Identify which cell holds the provided text, then report its [x, y] central coordinate. 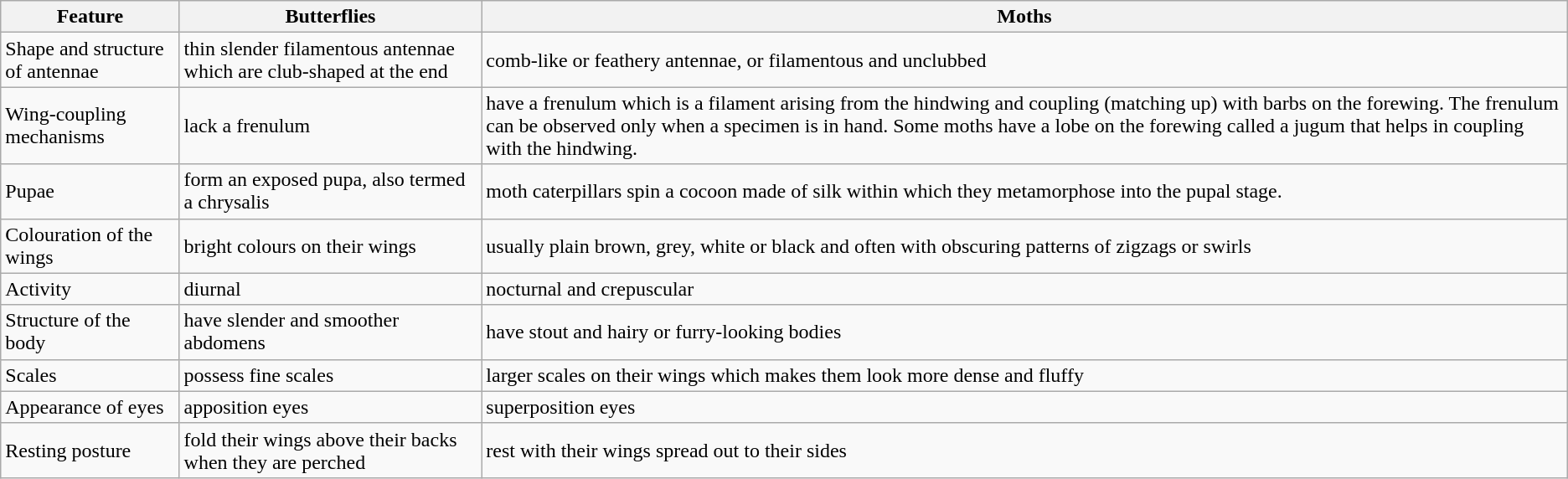
Wing-coupling mechanisms [90, 126]
Structure of the body [90, 332]
bright colours on their wings [330, 246]
Butterflies [330, 17]
thin slender filamentous antennae which are club-shaped at the end [330, 60]
form an exposed pupa, also termed a chrysalis [330, 191]
apposition eyes [330, 407]
Resting posture [90, 451]
have slender and smoother abdomens [330, 332]
Scales [90, 375]
Feature [90, 17]
fold their wings above their backs when they are perched [330, 451]
rest with their wings spread out to their sides [1024, 451]
moth caterpillars spin a cocoon made of silk within which they metamorphose into the pupal stage. [1024, 191]
comb-like or feathery antennae, or filamentous and unclubbed [1024, 60]
Activity [90, 289]
have stout and hairy or furry-looking bodies [1024, 332]
nocturnal and crepuscular [1024, 289]
Appearance of eyes [90, 407]
Pupae [90, 191]
larger scales on their wings which makes them look more dense and fluffy [1024, 375]
superposition eyes [1024, 407]
Colouration of the wings [90, 246]
possess fine scales [330, 375]
lack a frenulum [330, 126]
Shape and structure of antennae [90, 60]
diurnal [330, 289]
usually plain brown, grey, white or black and often with obscuring patterns of zigzags or swirls [1024, 246]
Moths [1024, 17]
